Output the (x, y) coordinate of the center of the cell containing the given text.  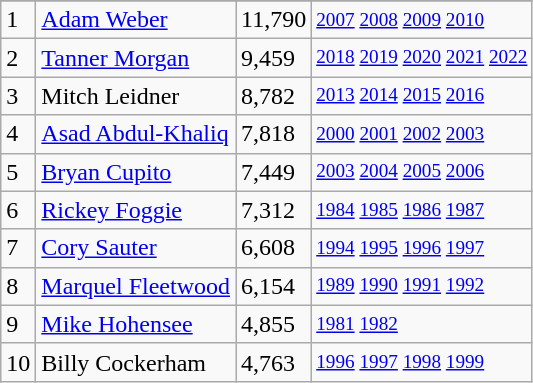
7,449 (274, 172)
4,763 (274, 362)
3 (18, 96)
9,459 (274, 58)
1989 1990 1991 1992 (422, 286)
1981 1982 (422, 324)
4 (18, 134)
Rickey Foggie (136, 210)
4,855 (274, 324)
5 (18, 172)
2018 2019 2020 2021 2022 (422, 58)
6 (18, 210)
2003 2004 2005 2006 (422, 172)
Mike Hohensee (136, 324)
Mitch Leidner (136, 96)
7,312 (274, 210)
8 (18, 286)
6,608 (274, 248)
8,782 (274, 96)
7,818 (274, 134)
2013 2014 2015 2016 (422, 96)
7 (18, 248)
2007 2008 2009 2010 (422, 20)
Asad Abdul-Khaliq (136, 134)
1984 1985 1986 1987 (422, 210)
Tanner Morgan (136, 58)
6,154 (274, 286)
Marquel Fleetwood (136, 286)
1996 1997 1998 1999 (422, 362)
10 (18, 362)
1 (18, 20)
11,790 (274, 20)
2000 2001 2002 2003 (422, 134)
Billy Cockerham (136, 362)
9 (18, 324)
1994 1995 1996 1997 (422, 248)
Cory Sauter (136, 248)
2 (18, 58)
Bryan Cupito (136, 172)
Adam Weber (136, 20)
